Scan for the cell matching the given text and deliver its (x, y) coordinate at center. 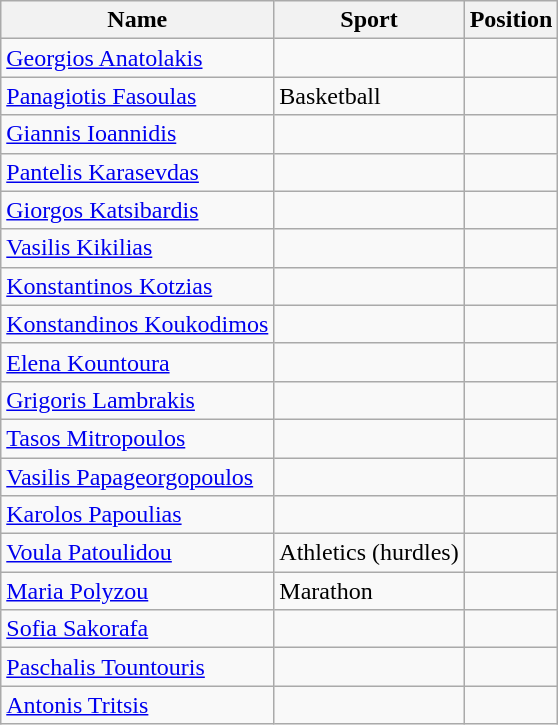
Position (511, 20)
Sport (369, 20)
Vasilis Papageorgopoulos (138, 477)
Giannis Ioannidis (138, 134)
Georgios Anatolakis (138, 58)
Tasos Mitropoulos (138, 438)
Sofia Sakorafa (138, 629)
Vasilis Kikilias (138, 248)
Athletics (hurdles) (369, 553)
Karolos Papoulias (138, 515)
Maria Polyzou (138, 591)
Basketball (369, 96)
Voula Patoulidou (138, 553)
Marathon (369, 591)
Name (138, 20)
Paschalis Tountouris (138, 667)
Konstandinos Koukodimos (138, 324)
Antonis Tritsis (138, 705)
Elena Kountoura (138, 362)
Konstantinos Kotzias (138, 286)
Grigoris Lambrakis (138, 400)
Panagiotis Fasoulas (138, 96)
Pantelis Karasevdas (138, 172)
Giorgos Katsibardis (138, 210)
